Detect which cell encompasses the target text, then output its [x, y] center coordinate. 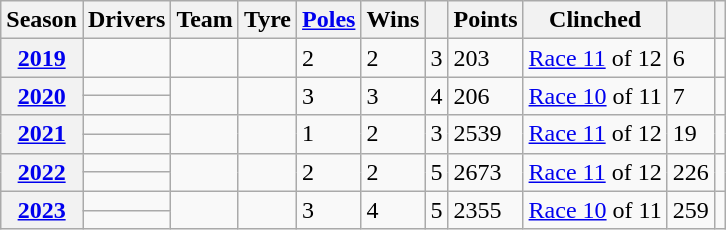
19 [690, 134]
6 [690, 58]
259 [690, 210]
1 [329, 134]
2019 [42, 58]
Clinched [595, 20]
7 [690, 96]
Season [42, 20]
2022 [42, 172]
Points [486, 20]
226 [690, 172]
Wins [393, 20]
2539 [486, 134]
206 [486, 96]
2020 [42, 96]
Team [205, 20]
2023 [42, 210]
2673 [486, 172]
Tyre [267, 20]
203 [486, 58]
2355 [486, 210]
Drivers [126, 20]
Poles [329, 20]
2021 [42, 134]
